Scan for the cell matching the given text and deliver its (x, y) coordinate at center. 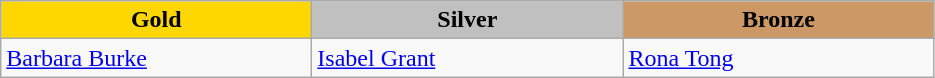
Silver (468, 20)
Bronze (778, 20)
Isabel Grant (468, 58)
Barbara Burke (156, 58)
Rona Tong (778, 58)
Gold (156, 20)
